From the cell containing the given text, extract its center point as [X, Y] coordinate. 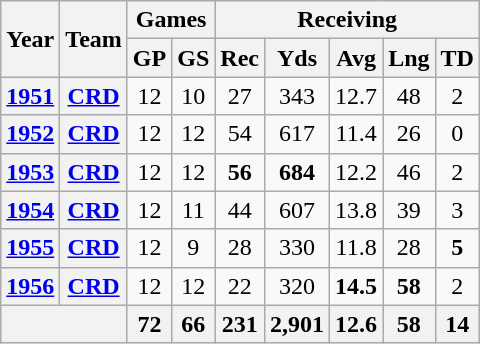
1952 [30, 134]
27 [240, 96]
14 [457, 324]
343 [298, 96]
11.8 [356, 248]
1955 [30, 248]
684 [298, 172]
3 [457, 210]
13.8 [356, 210]
Year [30, 39]
26 [409, 134]
5 [457, 248]
14.5 [356, 286]
GP [149, 58]
12.7 [356, 96]
12.2 [356, 172]
56 [240, 172]
11 [194, 210]
22 [240, 286]
TD [457, 58]
54 [240, 134]
11.4 [356, 134]
Games [170, 20]
10 [194, 96]
Team [94, 39]
1951 [30, 96]
2,901 [298, 324]
GS [194, 58]
Lng [409, 58]
617 [298, 134]
39 [409, 210]
0 [457, 134]
1956 [30, 286]
66 [194, 324]
1954 [30, 210]
Rec [240, 58]
1953 [30, 172]
320 [298, 286]
607 [298, 210]
72 [149, 324]
Avg [356, 58]
9 [194, 248]
Yds [298, 58]
12.6 [356, 324]
231 [240, 324]
Receiving [348, 20]
48 [409, 96]
330 [298, 248]
46 [409, 172]
44 [240, 210]
